Provide the [x, y] coordinate of the cell's center where the given text is located.  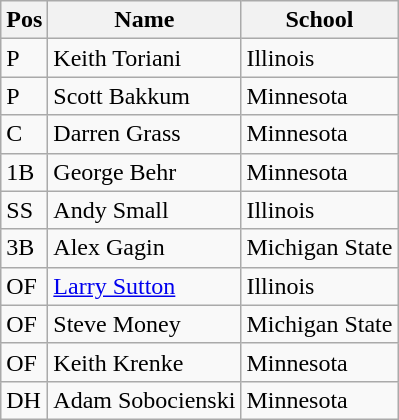
3B [24, 248]
School [320, 20]
Keith Krenke [144, 362]
Steve Money [144, 324]
Andy Small [144, 210]
Adam Sobocienski [144, 400]
Keith Toriani [144, 58]
Larry Sutton [144, 286]
DH [24, 400]
Name [144, 20]
SS [24, 210]
Pos [24, 20]
Alex Gagin [144, 248]
Darren Grass [144, 134]
C [24, 134]
1B [24, 172]
George Behr [144, 172]
Scott Bakkum [144, 96]
